Capture the cell that displays the provided text and extract its [X, Y] central coordinate. 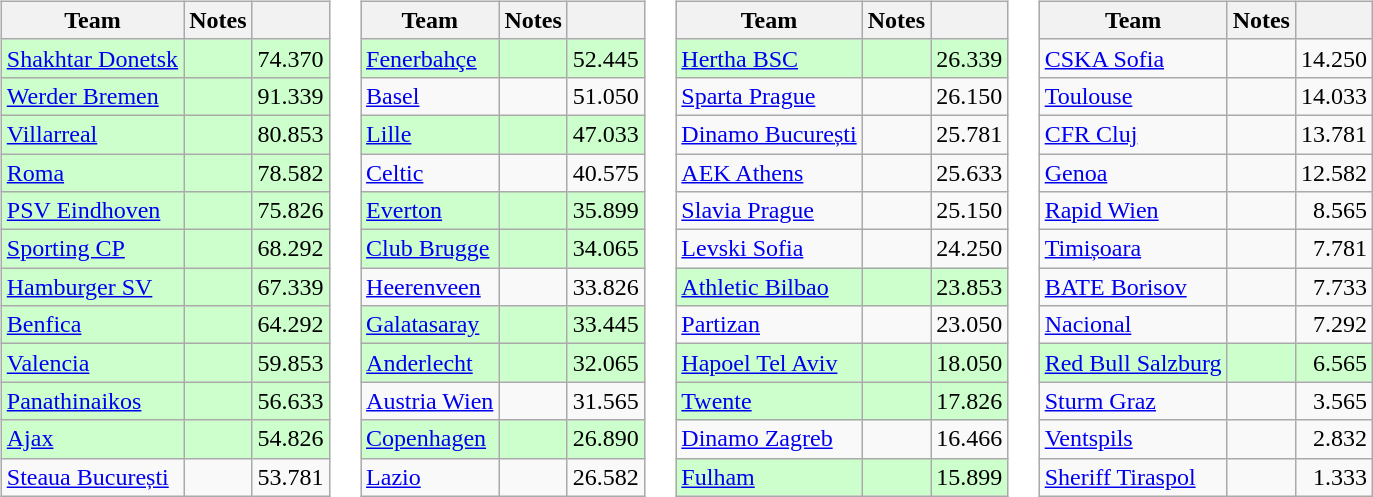
7.733 [1334, 287]
Ventspils [1133, 439]
Copenhagen [430, 439]
31.565 [606, 401]
Rapid Wien [1133, 211]
Partizan [769, 325]
6.565 [1334, 363]
Red Bull Salzburg [1133, 363]
54.826 [290, 439]
Heerenveen [430, 287]
Villarreal [92, 134]
34.065 [606, 249]
16.466 [970, 439]
26.150 [970, 96]
74.370 [290, 58]
Shakhtar Donetsk [92, 58]
2.832 [1334, 439]
33.826 [606, 287]
14.250 [1334, 58]
3.565 [1334, 401]
Slavia Prague [769, 211]
51.050 [606, 96]
23.853 [970, 287]
Celtic [430, 173]
56.633 [290, 401]
Hertha BSC [769, 58]
23.050 [970, 325]
64.292 [290, 325]
26.339 [970, 58]
Basel [430, 96]
Everton [430, 211]
47.033 [606, 134]
18.050 [970, 363]
Benfica [92, 325]
Nacional [1133, 325]
8.565 [1334, 211]
Fulham [769, 477]
17.826 [970, 401]
Genoa [1133, 173]
35.899 [606, 211]
Sheriff Tiraspol [1133, 477]
Hamburger SV [92, 287]
25.150 [970, 211]
Twente [769, 401]
PSV Eindhoven [92, 211]
12.582 [1334, 173]
Toulouse [1133, 96]
91.339 [290, 96]
BATE Borisov [1133, 287]
75.826 [290, 211]
7.781 [1334, 249]
Valencia [92, 363]
Athletic Bilbao [769, 287]
Hapoel Tel Aviv [769, 363]
Ajax [92, 439]
Sporting CP [92, 249]
Roma [92, 173]
Anderlecht [430, 363]
1.333 [1334, 477]
15.899 [970, 477]
Panathinaikos [92, 401]
32.065 [606, 363]
Dinamo Zagreb [769, 439]
Club Brugge [430, 249]
Austria Wien [430, 401]
Werder Bremen [92, 96]
80.853 [290, 134]
67.339 [290, 287]
14.033 [1334, 96]
53.781 [290, 477]
AEK Athens [769, 173]
68.292 [290, 249]
CSKA Sofia [1133, 58]
13.781 [1334, 134]
78.582 [290, 173]
25.781 [970, 134]
33.445 [606, 325]
Dinamo București [769, 134]
CFR Cluj [1133, 134]
26.890 [606, 439]
26.582 [606, 477]
52.445 [606, 58]
25.633 [970, 173]
Lazio [430, 477]
Sturm Graz [1133, 401]
Lille [430, 134]
Fenerbahçe [430, 58]
24.250 [970, 249]
Sparta Prague [769, 96]
40.575 [606, 173]
Levski Sofia [769, 249]
59.853 [290, 363]
7.292 [1334, 325]
Galatasaray [430, 325]
Timișoara [1133, 249]
Steaua București [92, 477]
